Detect which cell encompasses the target text, then output its (x, y) center coordinate. 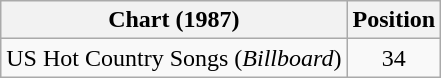
34 (394, 58)
US Hot Country Songs (Billboard) (174, 58)
Chart (1987) (174, 20)
Position (394, 20)
